From the cell containing the given text, extract its center point as (X, Y) coordinate. 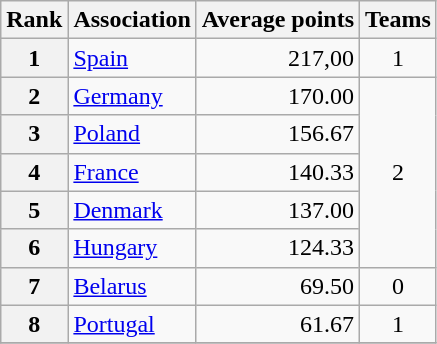
Average points (278, 20)
3 (34, 134)
156.67 (278, 134)
137.00 (278, 210)
69.50 (278, 286)
Denmark (132, 210)
Spain (132, 58)
Association (132, 20)
France (132, 172)
Rank (34, 20)
8 (34, 324)
Portugal (132, 324)
4 (34, 172)
5 (34, 210)
Teams (398, 20)
124.33 (278, 248)
Germany (132, 96)
Belarus (132, 286)
7 (34, 286)
170.00 (278, 96)
6 (34, 248)
61.67 (278, 324)
140.33 (278, 172)
217,00 (278, 58)
Hungary (132, 248)
0 (398, 286)
Poland (132, 134)
